For the text-containing cell, return its midpoint in (x, y) coordinate format. 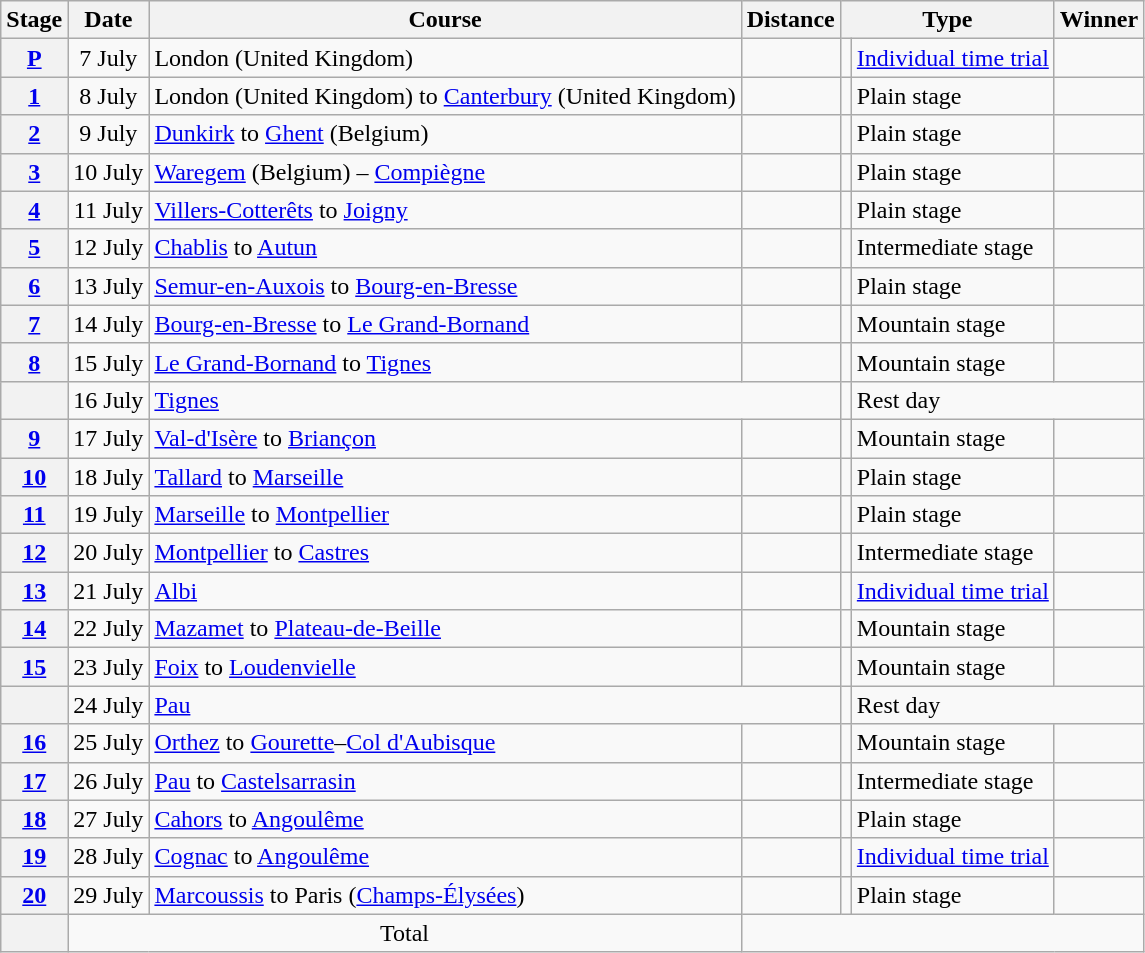
19 July (108, 515)
Montpellier to Castres (445, 553)
12 July (108, 248)
Pau to Castelsarrasin (445, 781)
16 (34, 743)
Albi (445, 591)
9 (34, 438)
8 July (108, 96)
Cahors to Angoulême (445, 819)
Waregem (Belgium) – Compiègne (445, 172)
Date (108, 20)
15 July (108, 362)
14 (34, 629)
Semur-en-Auxois to Bourg-en-Bresse (445, 286)
10 July (108, 172)
8 (34, 362)
18 July (108, 477)
Le Grand-Bornand to Tignes (445, 362)
Marcoussis to Paris (Champs-Élysées) (445, 895)
21 July (108, 591)
Pau (494, 705)
Tallard to Marseille (445, 477)
London (United Kingdom) (445, 58)
9 July (108, 134)
13 (34, 591)
Mazamet to Plateau-de-Beille (445, 629)
26 July (108, 781)
22 July (108, 629)
16 July (108, 400)
13 July (108, 286)
Total (404, 933)
Val-d'Isère to Briançon (445, 438)
18 (34, 819)
11 (34, 515)
5 (34, 248)
Bourg-en-Bresse to Le Grand-Bornand (445, 324)
20 July (108, 553)
7 (34, 324)
Stage (34, 20)
Dunkirk to Ghent (Belgium) (445, 134)
23 July (108, 667)
11 July (108, 210)
Distance (790, 20)
Course (445, 20)
2 (34, 134)
3 (34, 172)
P (34, 58)
24 July (108, 705)
Chablis to Autun (445, 248)
Type (947, 20)
1 (34, 96)
7 July (108, 58)
Foix to Loudenvielle (445, 667)
14 July (108, 324)
29 July (108, 895)
12 (34, 553)
19 (34, 857)
Orthez to Gourette–Col d'Aubisque (445, 743)
17 (34, 781)
20 (34, 895)
15 (34, 667)
Marseille to Montpellier (445, 515)
27 July (108, 819)
4 (34, 210)
Winner (1098, 20)
Cognac to Angoulême (445, 857)
25 July (108, 743)
6 (34, 286)
17 July (108, 438)
10 (34, 477)
Tignes (494, 400)
Villers-Cotterêts to Joigny (445, 210)
28 July (108, 857)
London (United Kingdom) to Canterbury (United Kingdom) (445, 96)
